Capture the cell that displays the provided text and extract its (X, Y) central coordinate. 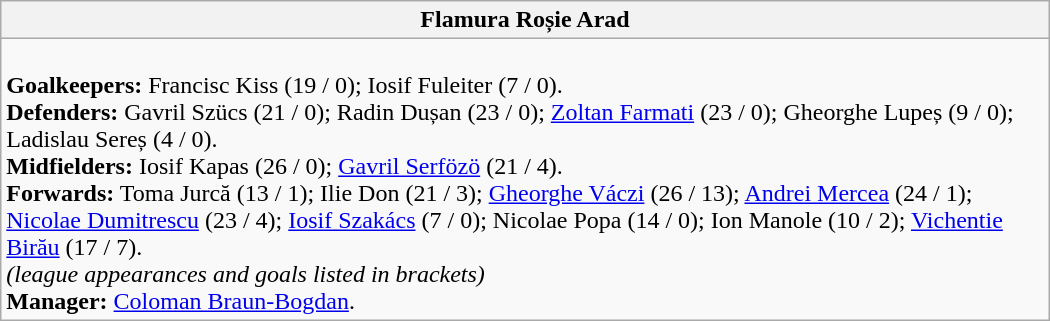
Flamura Roșie Arad (525, 20)
